Identify which cell holds the provided text, then report its [x, y] central coordinate. 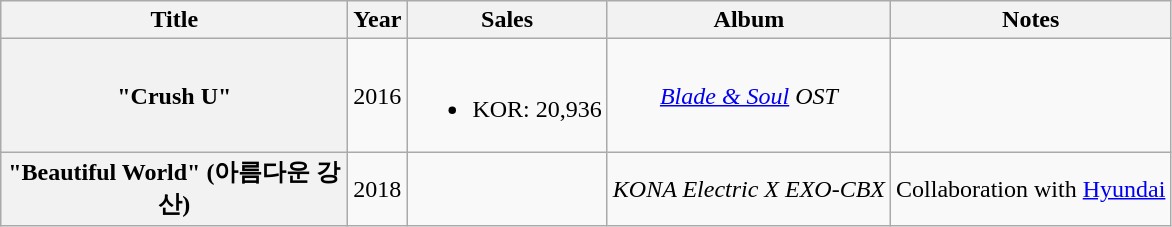
Title [174, 20]
Collaboration with Hyundai [1031, 189]
2018 [378, 189]
KOR: 20,936 [507, 96]
Blade & Soul OST [748, 96]
Year [378, 20]
Sales [507, 20]
Notes [1031, 20]
2016 [378, 96]
Album [748, 20]
KONA Electric X EXO-CBX [748, 189]
"Crush U" [174, 96]
"Beautiful World" (아름다운 강산) [174, 189]
